Find where the given text appears and provide that cell's center as [x, y] coordinate. 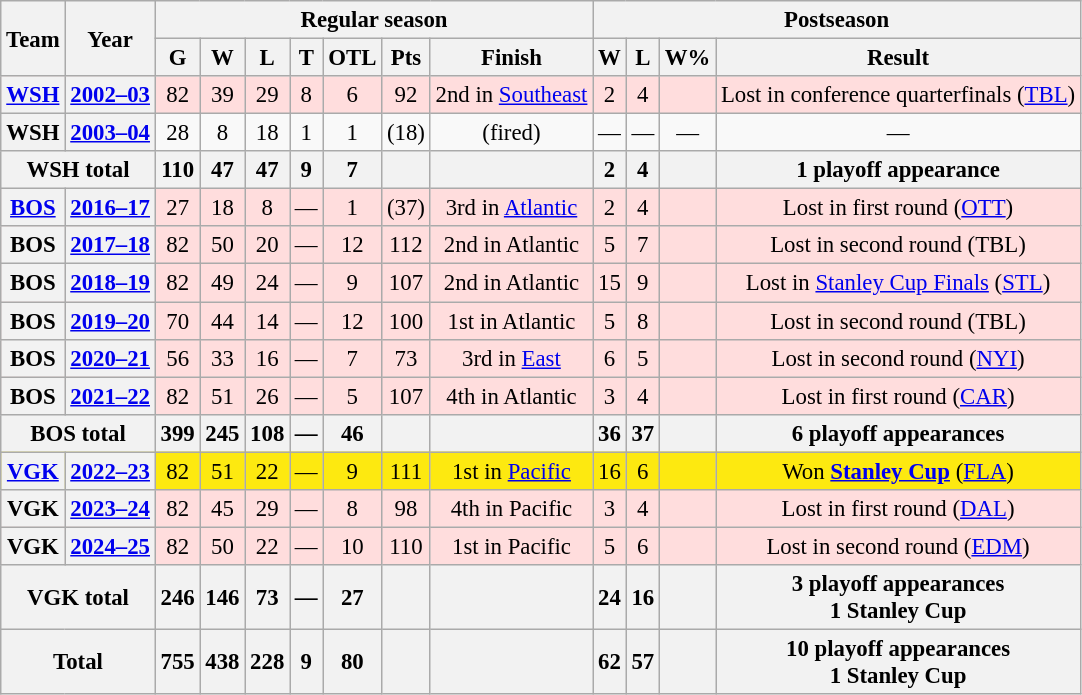
57 [642, 662]
(37) [406, 208]
T [306, 58]
108 [268, 433]
245 [222, 433]
2nd in Southeast [511, 95]
14 [268, 321]
W% [687, 58]
1 playoff appearance [898, 170]
G [178, 58]
Regular season [374, 20]
56 [178, 358]
Pts [406, 58]
62 [610, 662]
37 [642, 433]
2024–25 [110, 546]
80 [352, 662]
2019–20 [110, 321]
Lost in Stanley Cup Finals (STL) [898, 283]
VGK total [78, 598]
2023–24 [110, 509]
3rd in Atlantic [511, 208]
Lost in second round (EDM) [898, 546]
26 [268, 396]
2021–22 [110, 396]
39 [222, 95]
(fired) [511, 133]
146 [222, 598]
Won Stanley Cup (FLA) [898, 471]
228 [268, 662]
4th in Pacific [511, 509]
2018–19 [110, 283]
2020–21 [110, 358]
Lost in conference quarterfinals (TBL) [898, 95]
49 [222, 283]
20 [268, 245]
4th in Atlantic [511, 396]
28 [178, 133]
Team [33, 38]
Year [110, 38]
3rd in East [511, 358]
2002–03 [110, 95]
46 [352, 433]
2017–18 [110, 245]
100 [406, 321]
44 [222, 321]
2016–17 [110, 208]
112 [406, 245]
1st in Atlantic [511, 321]
70 [178, 321]
438 [222, 662]
WSH total [78, 170]
3 playoff appearances1 Stanley Cup [898, 598]
2003–04 [110, 133]
399 [178, 433]
Lost in first round (OTT) [898, 208]
Postseason [837, 20]
755 [178, 662]
Finish [511, 58]
10 [352, 546]
10 playoff appearances1 Stanley Cup [898, 662]
2022–23 [110, 471]
Result [898, 58]
92 [406, 95]
45 [222, 509]
98 [406, 509]
Lost in first round (DAL) [898, 509]
Lost in second round (NYI) [898, 358]
BOS total [78, 433]
OTL [352, 58]
Total [78, 662]
36 [610, 433]
246 [178, 598]
15 [610, 283]
6 playoff appearances [898, 433]
Lost in first round (CAR) [898, 396]
33 [222, 358]
111 [406, 471]
(18) [406, 133]
